Output the (X, Y) coordinate of the center of the cell containing the given text.  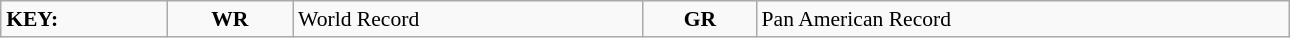
WR (230, 19)
Pan American Record (1023, 19)
KEY: (84, 19)
GR (700, 19)
World Record (468, 19)
